From the cell containing the given text, extract its center point as [X, Y] coordinate. 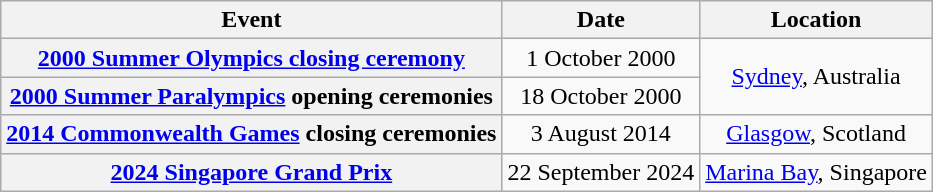
Location [816, 20]
Marina Bay, Singapore [816, 172]
2024 Singapore Grand Prix [252, 172]
3 August 2014 [601, 134]
2000 Summer Paralympics opening ceremonies [252, 96]
1 October 2000 [601, 58]
18 October 2000 [601, 96]
Event [252, 20]
22 September 2024 [601, 172]
Glasgow, Scotland [816, 134]
2014 Commonwealth Games closing ceremonies [252, 134]
Date [601, 20]
Sydney, Australia [816, 77]
2000 Summer Olympics closing ceremony [252, 58]
